Return [x, y] of the center of cell containing provided text 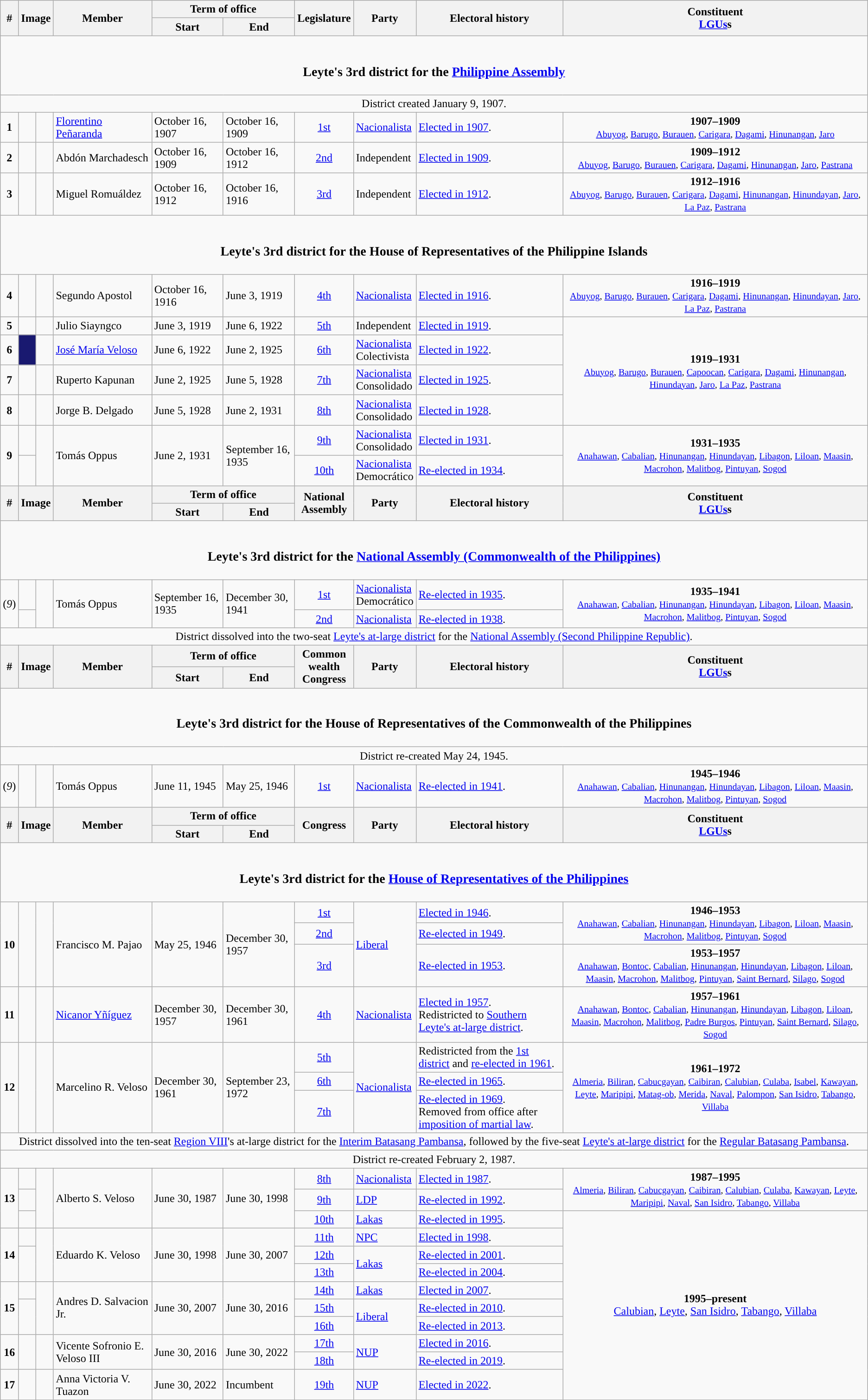
Elected in 1919. [490, 326]
Re-elected in 2010. [490, 1308]
Leyte's 3rd district for the Philippine Assembly [434, 65]
Florentino Peñaranda [102, 127]
CommonwealthCongress [325, 667]
Re-elected in 2019. [490, 1361]
Leyte's 3rd district for the National Assembly (Commonwealth of the Philippines) [434, 550]
Eduardo K. Veloso [102, 1255]
3 [9, 194]
1953–1957Anahawan, Bontoc, Cabalian, Hinunangan, Hinundayan, Libagon, Liloan, Maasin, Macrohon, Malitbog, Pintuyan, Saint Bernard, Silago, Sogod [715, 965]
4 [9, 296]
1945–1946Anahawan, Cabalian, Hinunangan, Hinundayan, Libagon, Liloan, Maasin, Macrohon, Malitbog, Pintuyan, Sogod [715, 786]
Elected in 1931. [490, 441]
Elected in 2007. [490, 1290]
16 [9, 1352]
December 30, 1941 [259, 604]
Re-elected in 1934. [490, 470]
Re-elected in 1938. [490, 619]
Vicente Sofronio E. Veloso III [102, 1352]
1931–1935Anahawan, Cabalian, Hinunangan, Hinundayan, Libagon, Liloan, Maasin, Macrohon, Malitbog, Pintuyan, Sogod [715, 455]
LDP [385, 1200]
16th [325, 1325]
Elected in 1998. [490, 1237]
1907–1909Abuyog, Barugo, Burauen, Carigara, Dagami, Hinunangan, Jaro [715, 127]
District dissolved into the two-seat Leyte's at-large district for the National Assembly (Second Philippine Republic). [434, 636]
1946–1953Anahawan, Cabalian, Hinunangan, Hinundayan, Libagon, Liloan, Maasin, Macrohon, Malitbog, Pintuyan, Sogod [715, 923]
5 [9, 326]
October 16, 1907 [187, 127]
Congress [325, 825]
District re-created May 24, 1945. [434, 756]
13 [9, 1198]
Elected in 1912. [490, 194]
Elected in 2016. [490, 1343]
Jorge B. Delgado [102, 410]
15th [325, 1308]
Anna Victoria V. Tuazon [102, 1385]
Andres D. Salvacion Jr. [102, 1308]
15 [9, 1308]
1995–presentCalubian, Leyte, San Isidro, Tabango, Villaba [715, 1305]
Leyte's 3rd district for the House of Representatives of the Philippines [434, 872]
Re-elected in 1941. [490, 786]
1916–1919Abuyog, Barugo, Burauen, Carigara, Dagami, Hinunangan, Hinundayan, Jaro, La Paz, Pastrana [715, 296]
Elected in 2022. [490, 1385]
Elected in 1916. [490, 296]
Elected in 1957.Redistricted to Southern Leyte's at-large district. [490, 1015]
2 [9, 158]
13th [325, 1272]
Segundo Apostol [102, 296]
Marcelino R. Veloso [102, 1087]
Elected in 1922. [490, 350]
Ruperto Kapunan [102, 380]
Legislature [325, 18]
Re-elected in 2004. [490, 1272]
Leyte's 3rd district for the House of Representatives of the Philippine Islands [434, 245]
Re-elected in 1992. [490, 1200]
1987–1995Almeria, Biliran, Cabucgayan, Caibiran, Calubian, Culaba, Kawayan, Leyte, Maripipi, Naval, San Isidro, Tabango, Villaba [715, 1189]
Redistricted from the 1st district and re-elected in 1961. [490, 1057]
September 23, 1972 [259, 1087]
Re-elected in 1949. [490, 933]
NPC [385, 1237]
Julio Siayngco [102, 326]
8 [9, 410]
Re-elected in 1995. [490, 1220]
14 [9, 1255]
Incumbent [259, 1385]
Re-elected in 1953. [490, 965]
Elected in 1925. [490, 380]
7 [9, 380]
11th [325, 1237]
Re-elected in 1935. [490, 595]
1919–1931Abuyog, Barugo, Burauen, Capoocan, Carigara, Dagami, Hinunangan, Hinundayan, Jaro, La Paz, Pastrana [715, 371]
District re-created February 2, 1987. [434, 1159]
Elected in 1909. [490, 158]
Re-elected in 1969.Removed from office after imposition of martial law. [490, 1112]
Re-elected in 2013. [490, 1325]
Abdón Marchadesch [102, 158]
6 [9, 350]
1912–1916Abuyog, Barugo, Burauen, Carigara, Dagami, Hinunangan, Hinundayan, Jaro, La Paz, Pastrana [715, 194]
9 [9, 455]
Elected in 1907. [490, 127]
Francisco M. Pajao [102, 944]
18th [325, 1361]
1909–1912Abuyog, Barugo, Burauen, Carigara, Dagami, Hinunangan, Jaro, Pastrana [715, 158]
June 11, 1945 [187, 786]
Re-elected in 1965. [490, 1081]
12th [325, 1255]
José María Veloso [102, 350]
19th [325, 1385]
NationalAssembly [325, 503]
Leyte's 3rd district for the House of Representatives of the Commonwealth of the Philippines [434, 718]
1935–1941Anahawan, Cabalian, Hinunangan, Hinundayan, Libagon, Liloan, Maasin, Macrohon, Malitbog, Pintuyan, Sogod [715, 604]
Elected in 1946. [490, 912]
11 [9, 1015]
17 [9, 1385]
Nicanor Yñíguez [102, 1015]
Alberto S. Veloso [102, 1198]
June 30, 1987 [187, 1198]
Elected in 1928. [490, 410]
14th [325, 1290]
Miguel Romuáldez [102, 194]
Re-elected in 2001. [490, 1255]
NacionalistaColectivista [385, 350]
Elected in 1987. [490, 1179]
District created January 9, 1907. [434, 103]
12 [9, 1087]
10 [9, 944]
1 [9, 127]
17th [325, 1343]
